For the text-containing cell, return its midpoint in (x, y) coordinate format. 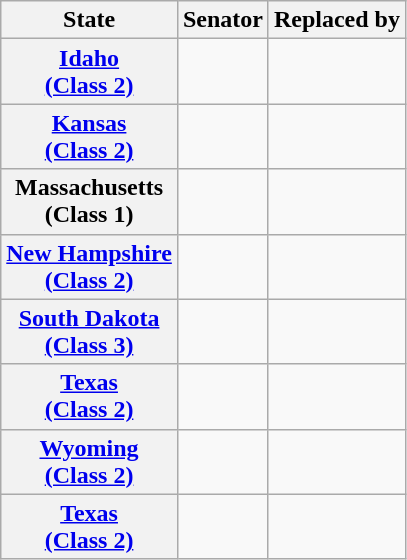
Replaced by (336, 20)
Kansas(Class 2) (90, 136)
South Dakota(Class 3) (90, 332)
Massachusetts(Class 1) (90, 202)
State (90, 20)
Wyoming(Class 2) (90, 462)
Idaho(Class 2) (90, 72)
Senator (222, 20)
New Hampshire(Class 2) (90, 266)
